Scan for the cell matching the given text and deliver its (x, y) coordinate at center. 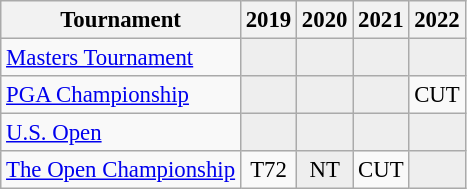
2021 (381, 20)
U.S. Open (121, 133)
PGA Championship (121, 95)
2020 (325, 20)
NT (325, 170)
The Open Championship (121, 170)
T72 (268, 170)
Tournament (121, 20)
Masters Tournament (121, 58)
2019 (268, 20)
2022 (437, 20)
